Identify which cell holds the provided text, then report its (x, y) central coordinate. 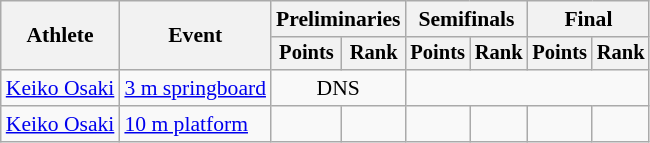
3 m springboard (195, 88)
Athlete (60, 36)
10 m platform (195, 124)
Preliminaries (338, 19)
DNS (338, 88)
Semifinals (466, 19)
Final (588, 19)
Event (195, 36)
